Scan for the cell matching the given text and deliver its (x, y) coordinate at center. 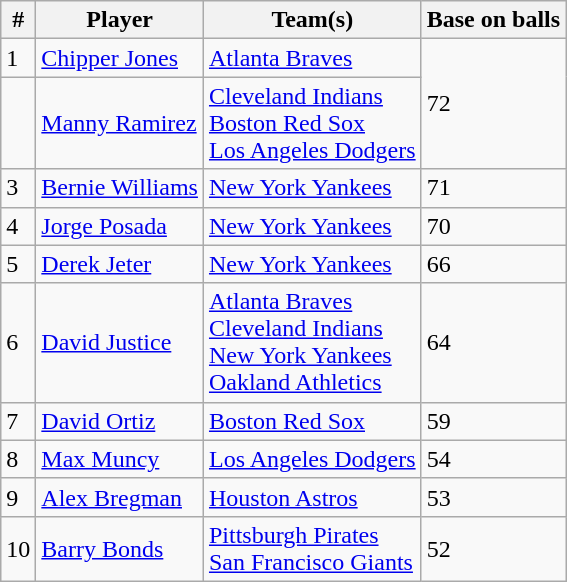
Base on balls (493, 20)
Derek Jeter (120, 264)
Barry Bonds (120, 548)
Los Angeles Dodgers (312, 459)
10 (18, 548)
59 (493, 421)
Jorge Posada (120, 226)
David Ortiz (120, 421)
66 (493, 264)
Pittsburgh PiratesSan Francisco Giants (312, 548)
# (18, 20)
1 (18, 58)
8 (18, 459)
5 (18, 264)
72 (493, 104)
Max Muncy (120, 459)
71 (493, 188)
53 (493, 497)
64 (493, 342)
Player (120, 20)
Bernie Williams (120, 188)
Houston Astros (312, 497)
Boston Red Sox (312, 421)
6 (18, 342)
Atlanta Braves (312, 58)
7 (18, 421)
9 (18, 497)
David Justice (120, 342)
70 (493, 226)
Team(s) (312, 20)
Atlanta BravesCleveland IndiansNew York YankeesOakland Athletics (312, 342)
Chipper Jones (120, 58)
4 (18, 226)
54 (493, 459)
3 (18, 188)
Manny Ramirez (120, 123)
52 (493, 548)
Cleveland IndiansBoston Red SoxLos Angeles Dodgers (312, 123)
Alex Bregman (120, 497)
